Find where the given text appears and provide that cell's center as [X, Y] coordinate. 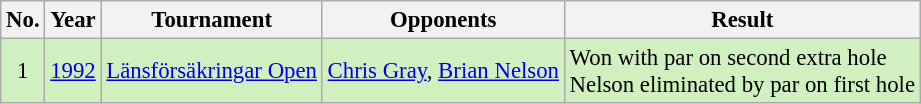
Tournament [212, 20]
Year [73, 20]
Result [742, 20]
1 [23, 72]
Won with par on second extra holeNelson eliminated by par on first hole [742, 72]
Chris Gray, Brian Nelson [443, 72]
1992 [73, 72]
Opponents [443, 20]
No. [23, 20]
Länsförsäkringar Open [212, 72]
